Locate the cell with the specified text and output its (X, Y) center coordinate. 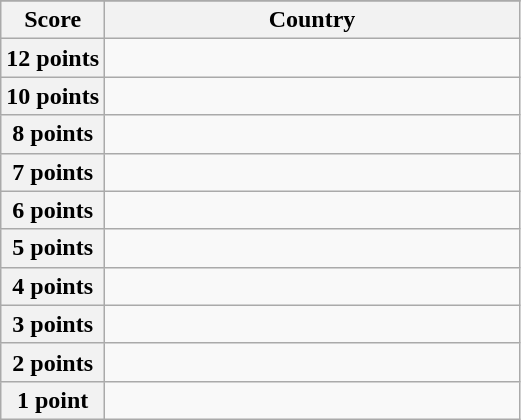
5 points (53, 248)
12 points (53, 58)
6 points (53, 210)
Score (53, 20)
7 points (53, 172)
1 point (53, 400)
Country (312, 20)
2 points (53, 362)
8 points (53, 134)
4 points (53, 286)
10 points (53, 96)
3 points (53, 324)
